Pinpoint the cell where the given text exists, returning its [x, y] midpoint coordinate. 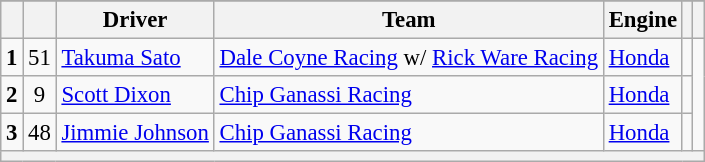
Scott Dixon [135, 95]
1 [12, 58]
Engine [642, 20]
Team [408, 20]
3 [12, 133]
Takuma Sato [135, 58]
2 [12, 95]
Dale Coyne Racing w/ Rick Ware Racing [408, 58]
51 [40, 58]
48 [40, 133]
Driver [135, 20]
Jimmie Johnson [135, 133]
9 [40, 95]
